Scan for the cell matching the given text and deliver its [x, y] coordinate at center. 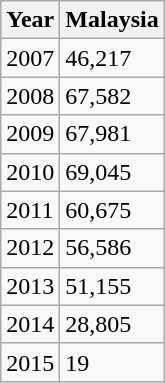
67,981 [112, 134]
2009 [30, 134]
2011 [30, 210]
56,586 [112, 248]
Malaysia [112, 20]
46,217 [112, 58]
19 [112, 362]
2008 [30, 96]
2014 [30, 324]
28,805 [112, 324]
2015 [30, 362]
Year [30, 20]
2013 [30, 286]
60,675 [112, 210]
51,155 [112, 286]
67,582 [112, 96]
2007 [30, 58]
2010 [30, 172]
2012 [30, 248]
69,045 [112, 172]
